Locate the cell with the specified text and output its (X, Y) center coordinate. 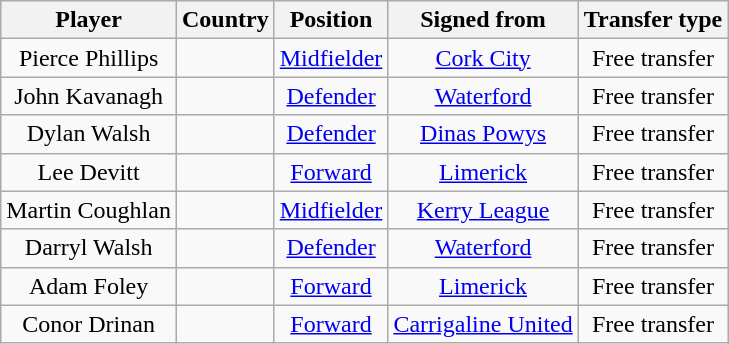
Transfer type (652, 20)
Martin Coughlan (89, 210)
Signed from (483, 20)
Position (331, 20)
Adam Foley (89, 286)
Player (89, 20)
Lee Devitt (89, 172)
Cork City (483, 58)
Dinas Powys (483, 134)
Conor Drinan (89, 324)
Dylan Walsh (89, 134)
John Kavanagh (89, 96)
Carrigaline United (483, 324)
Country (225, 20)
Darryl Walsh (89, 248)
Kerry League (483, 210)
Pierce Phillips (89, 58)
